Determine the (x, y) coordinate at the center of the cell enclosing the given text.  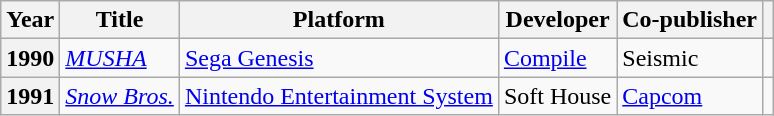
Compile (557, 58)
Developer (557, 20)
Snow Bros. (120, 96)
MUSHA (120, 58)
Seismic (690, 58)
Platform (338, 20)
Co-publisher (690, 20)
Year (30, 20)
Capcom (690, 96)
Soft House (557, 96)
Sega Genesis (338, 58)
Nintendo Entertainment System (338, 96)
1990 (30, 58)
1991 (30, 96)
Title (120, 20)
